Find where the given text appears and provide that cell's center as (x, y) coordinate. 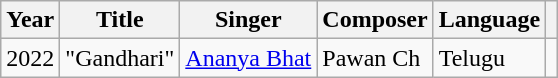
Singer (248, 20)
"Gandhari" (120, 58)
Title (120, 20)
Year (30, 20)
Telugu (489, 58)
2022 (30, 58)
Language (489, 20)
Composer (375, 20)
Pawan Ch (375, 58)
Ananya Bhat (248, 58)
